Scan for the cell matching the given text and deliver its [x, y] coordinate at center. 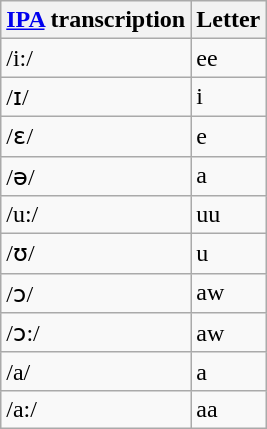
Letter [228, 20]
/ɔ/ [96, 293]
aa [228, 409]
uu [228, 215]
e [228, 136]
/ɪ/ [96, 97]
/ə/ [96, 176]
/a/ [96, 371]
/ʊ/ [96, 254]
/ɔ:/ [96, 333]
IPA transcription [96, 20]
ee [228, 58]
/ɛ/ [96, 136]
u [228, 254]
/u:/ [96, 215]
/a:/ [96, 409]
i [228, 97]
/i:/ [96, 58]
